Locate the cell with the specified text and output its (X, Y) center coordinate. 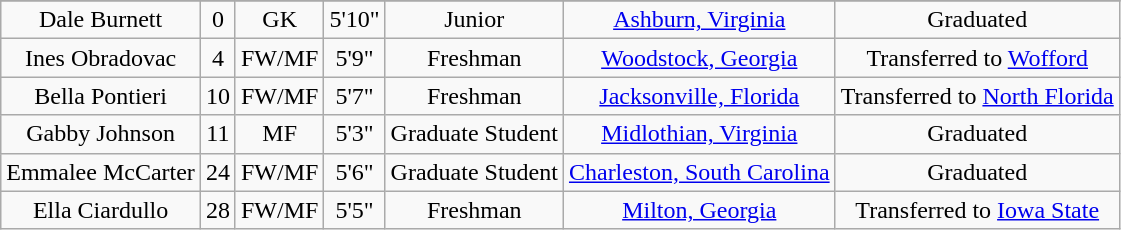
Ines Obradovac (101, 58)
0 (218, 20)
Transferred to North Florida (977, 96)
5'9" (354, 58)
Gabby Johnson (101, 134)
Ashburn, Virginia (699, 20)
Charleston, South Carolina (699, 172)
Emmalee McCarter (101, 172)
MF (279, 134)
5'6" (354, 172)
5'3" (354, 134)
Ella Ciardullo (101, 210)
Transferred to Iowa State (977, 210)
Midlothian, Virginia (699, 134)
Woodstock, Georgia (699, 58)
11 (218, 134)
5'7" (354, 96)
Milton, Georgia (699, 210)
Transferred to Wofford (977, 58)
10 (218, 96)
28 (218, 210)
Bella Pontieri (101, 96)
Dale Burnett (101, 20)
5'5" (354, 210)
GK (279, 20)
24 (218, 172)
4 (218, 58)
Jacksonville, Florida (699, 96)
Junior (474, 20)
5'10" (354, 20)
